Identify which cell holds the provided text, then report its [x, y] central coordinate. 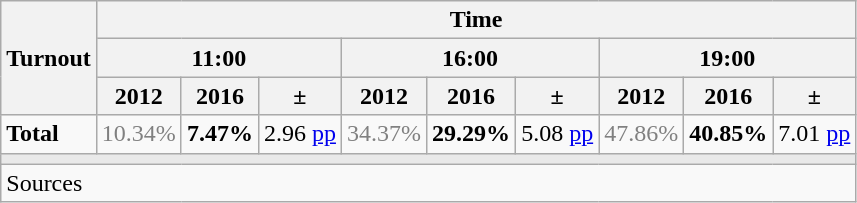
Sources [428, 183]
19:00 [728, 58]
47.86% [642, 134]
11:00 [218, 58]
7.47% [220, 134]
7.01 pp [814, 134]
34.37% [384, 134]
Turnout [49, 58]
16:00 [470, 58]
5.08 pp [558, 134]
40.85% [728, 134]
2.96 pp [300, 134]
Time [476, 20]
Total [49, 134]
10.34% [138, 134]
29.29% [472, 134]
